Return [x, y] of the center of cell containing provided text 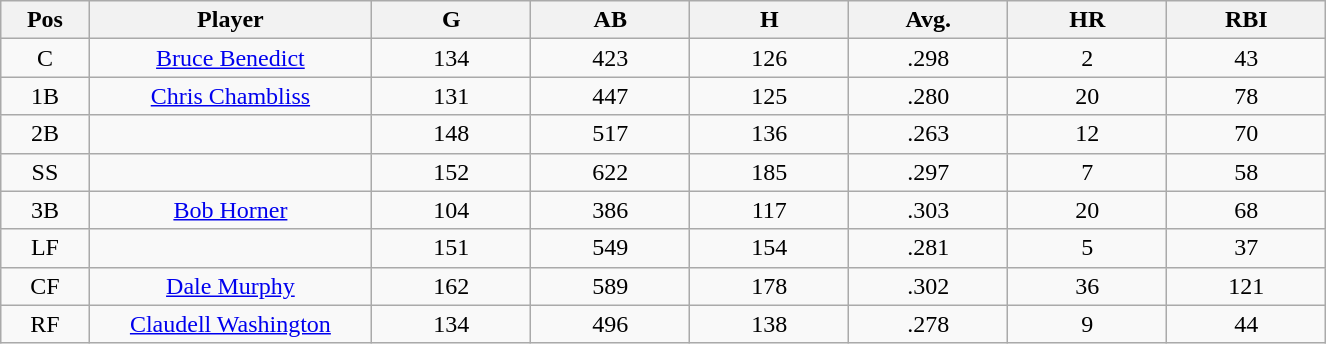
Player [230, 20]
423 [610, 58]
.297 [928, 172]
496 [610, 324]
Avg. [928, 20]
517 [610, 134]
H [770, 20]
154 [770, 248]
152 [452, 172]
SS [45, 172]
162 [452, 286]
36 [1088, 286]
386 [610, 210]
.263 [928, 134]
12 [1088, 134]
.280 [928, 96]
3B [45, 210]
185 [770, 172]
Claudell Washington [230, 324]
AB [610, 20]
58 [1246, 172]
.281 [928, 248]
125 [770, 96]
G [452, 20]
117 [770, 210]
2B [45, 134]
Pos [45, 20]
68 [1246, 210]
Bruce Benedict [230, 58]
Dale Murphy [230, 286]
151 [452, 248]
126 [770, 58]
622 [610, 172]
136 [770, 134]
78 [1246, 96]
.302 [928, 286]
HR [1088, 20]
.278 [928, 324]
44 [1246, 324]
9 [1088, 324]
RBI [1246, 20]
43 [1246, 58]
Chris Chambliss [230, 96]
148 [452, 134]
131 [452, 96]
.298 [928, 58]
178 [770, 286]
549 [610, 248]
104 [452, 210]
C [45, 58]
2 [1088, 58]
Bob Horner [230, 210]
.303 [928, 210]
70 [1246, 134]
37 [1246, 248]
7 [1088, 172]
589 [610, 286]
1B [45, 96]
CF [45, 286]
5 [1088, 248]
RF [45, 324]
447 [610, 96]
LF [45, 248]
121 [1246, 286]
138 [770, 324]
